For the text-containing cell, return its midpoint in (X, Y) coordinate format. 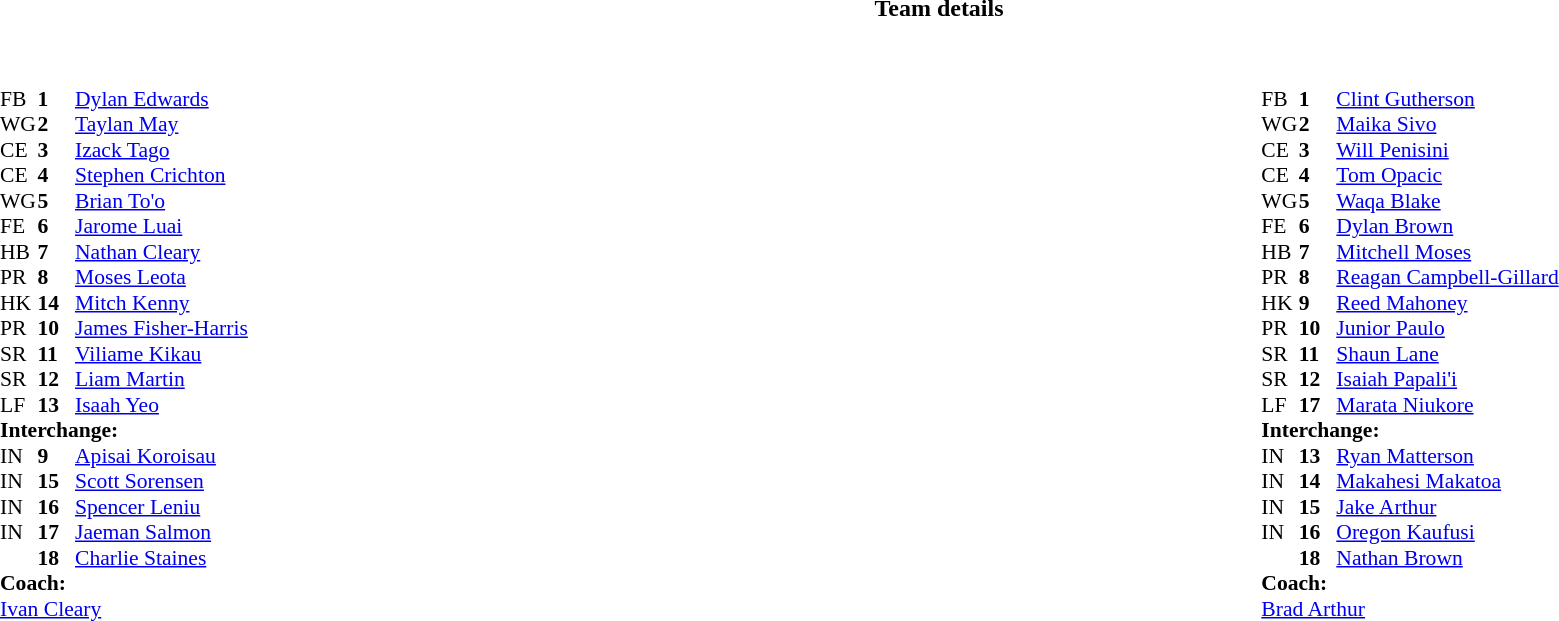
Clint Gutherson (1447, 99)
Brian To'o (162, 201)
Mitch Kenny (162, 303)
Reagan Campbell-Gillard (1447, 277)
Oregon Kaufusi (1447, 533)
Nathan Cleary (162, 252)
Marata Niukore (1447, 405)
Spencer Leniu (162, 507)
Ryan Matterson (1447, 456)
Dylan Brown (1447, 227)
Will Penisini (1447, 150)
Isaiah Papali'i (1447, 379)
Dylan Edwards (162, 99)
Stephen Crichton (162, 175)
Apisai Koroisau (162, 456)
Waqa Blake (1447, 201)
Maika Sivo (1447, 125)
Tom Opacic (1447, 175)
Nathan Brown (1447, 558)
Moses Leota (162, 277)
Jaeman Salmon (162, 533)
Charlie Staines (162, 558)
Junior Paulo (1447, 329)
Viliame Kikau (162, 354)
Jarome Luai (162, 227)
Reed Mahoney (1447, 303)
Jake Arthur (1447, 507)
Izack Tago (162, 150)
Liam Martin (162, 379)
Taylan May (162, 125)
Mitchell Moses (1447, 252)
Scott Sorensen (162, 481)
James Fisher-Harris (162, 329)
Makahesi Makatoa (1447, 481)
Shaun Lane (1447, 354)
Isaah Yeo (162, 405)
